Detect which cell encompasses the target text, then output its [x, y] center coordinate. 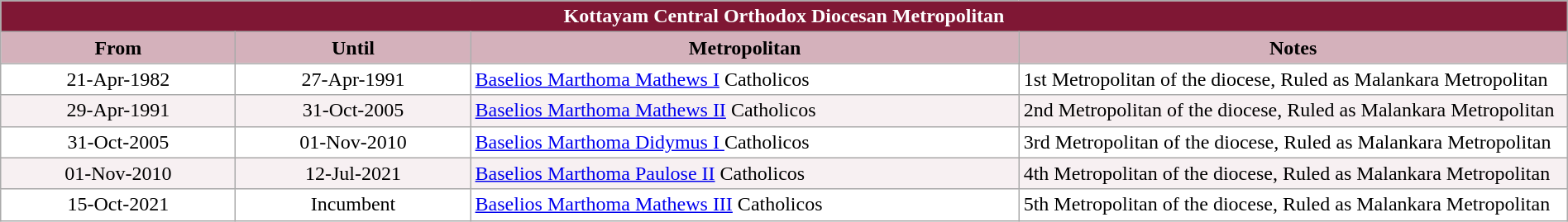
Baselios Marthoma Didymus I Catholicos [744, 142]
2nd Metropolitan of the diocese, Ruled as Malankara Metropolitan [1293, 111]
12-Jul-2021 [353, 173]
Baselios Marthoma Mathews II Catholicos [744, 111]
3rd Metropolitan of the diocese, Ruled as Malankara Metropolitan [1293, 142]
Notes [1293, 48]
Until [353, 48]
1st Metropolitan of the diocese, Ruled as Malankara Metropolitan [1293, 79]
Metropolitan [744, 48]
29-Apr-1991 [118, 111]
27-Apr-1991 [353, 79]
21-Apr-1982 [118, 79]
Baselios Marthoma Paulose II Catholicos [744, 173]
Baselios Marthoma Mathews III Catholicos [744, 205]
Baselios Marthoma Mathews I Catholicos [744, 79]
4th Metropolitan of the diocese, Ruled as Malankara Metropolitan [1293, 173]
Kottayam Central Orthodox Diocesan Metropolitan [784, 17]
Incumbent [353, 205]
5th Metropolitan of the diocese, Ruled as Malankara Metropolitan [1293, 205]
From [118, 48]
15-Oct-2021 [118, 205]
